Identify which cell holds the provided text, then report its [X, Y] central coordinate. 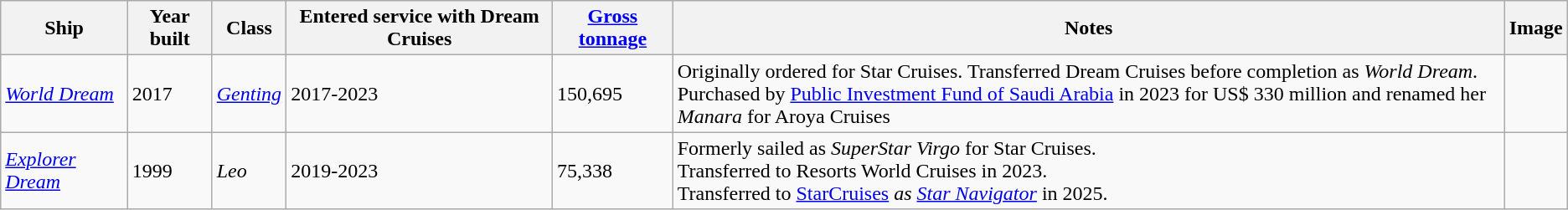
Class [249, 28]
2017-2023 [420, 94]
Image [1536, 28]
Explorer Dream [64, 171]
World Dream [64, 94]
2017 [169, 94]
2019-2023 [420, 171]
Ship [64, 28]
1999 [169, 171]
150,695 [613, 94]
Notes [1089, 28]
Genting [249, 94]
Year built [169, 28]
Entered service with Dream Cruises [420, 28]
Gross tonnage [613, 28]
75,338 [613, 171]
Leo [249, 171]
